Return (X, Y) of the center of cell containing provided text 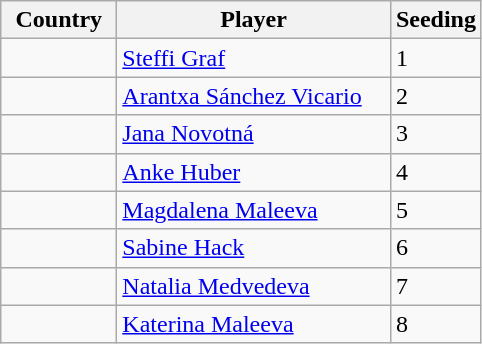
Sabine Hack (254, 248)
1 (436, 58)
Magdalena Maleeva (254, 210)
Katerina Maleeva (254, 324)
Natalia Medvedeva (254, 286)
Anke Huber (254, 172)
5 (436, 210)
2 (436, 96)
Arantxa Sánchez Vicario (254, 96)
7 (436, 286)
Player (254, 20)
3 (436, 134)
Jana Novotná (254, 134)
6 (436, 248)
Seeding (436, 20)
4 (436, 172)
Steffi Graf (254, 58)
Country (59, 20)
8 (436, 324)
